Capture the cell that displays the provided text and extract its (X, Y) central coordinate. 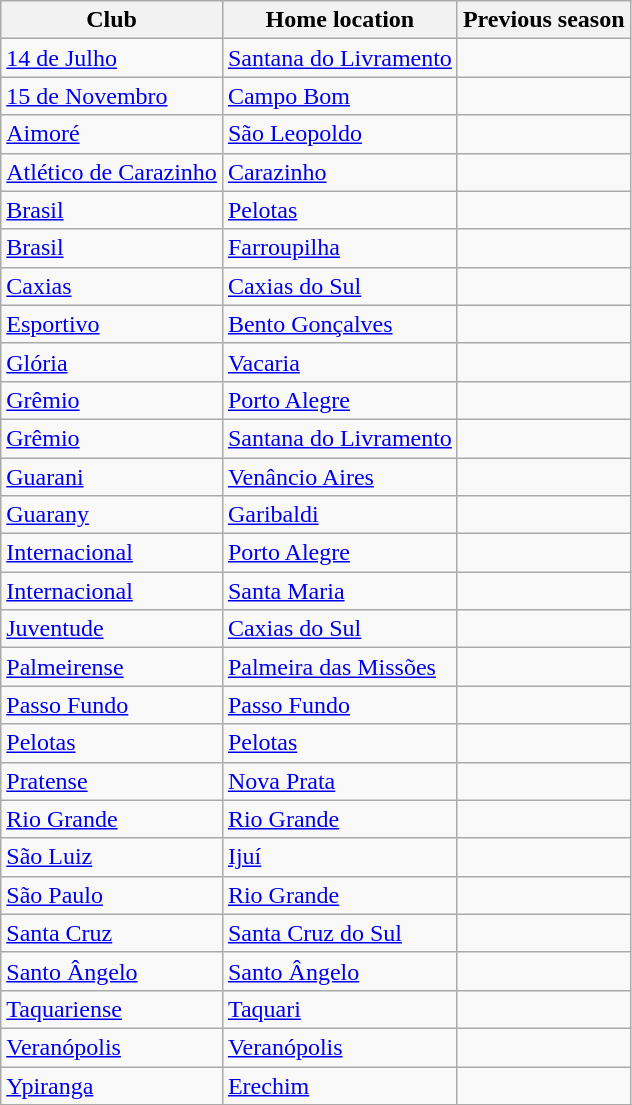
15 de Novembro (112, 96)
Bento Gonçalves (340, 324)
Caxias (112, 286)
Campo Bom (340, 96)
Ijuí (340, 857)
Santa Cruz do Sul (340, 933)
Club (112, 20)
Glória (112, 362)
Taquari (340, 1009)
Carazinho (340, 172)
Garibaldi (340, 515)
Palmeira das Missões (340, 667)
Palmeirense (112, 667)
14 de Julho (112, 58)
Esportivo (112, 324)
São Luiz (112, 857)
Aimoré (112, 134)
Ypiranga (112, 1085)
Farroupilha (340, 248)
Vacaria (340, 362)
Erechim (340, 1085)
Venâncio Aires (340, 477)
Santa Cruz (112, 933)
Guarany (112, 515)
Pratense (112, 781)
Atlético de Carazinho (112, 172)
Previous season (544, 20)
Home location (340, 20)
São Leopoldo (340, 134)
São Paulo (112, 895)
Guarani (112, 477)
Nova Prata (340, 781)
Taquariense (112, 1009)
Santa Maria (340, 591)
Juventude (112, 629)
